Scan for the cell matching the given text and deliver its (x, y) coordinate at center. 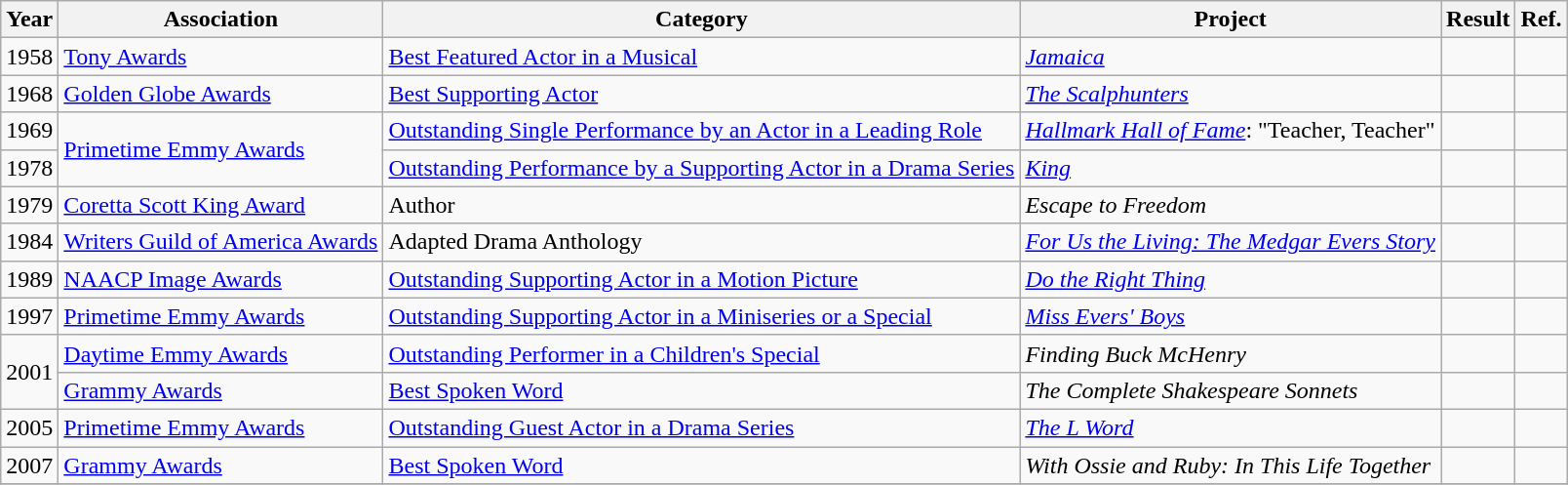
Outstanding Supporting Actor in a Motion Picture (702, 279)
King (1231, 168)
Outstanding Single Performance by an Actor in a Leading Role (702, 131)
The Scalphunters (1231, 94)
1989 (29, 279)
Escape to Freedom (1231, 205)
The Complete Shakespeare Sonnets (1231, 390)
1984 (29, 242)
1997 (29, 316)
1958 (29, 57)
1978 (29, 168)
1968 (29, 94)
The L Word (1231, 427)
Outstanding Performance by a Supporting Actor in a Drama Series (702, 168)
Adapted Drama Anthology (702, 242)
2005 (29, 427)
Finding Buck McHenry (1231, 353)
2007 (29, 465)
Outstanding Guest Actor in a Drama Series (702, 427)
Miss Evers' Boys (1231, 316)
Ref. (1541, 20)
Writers Guild of America Awards (220, 242)
Result (1478, 20)
Project (1231, 20)
1979 (29, 205)
Outstanding Supporting Actor in a Miniseries or a Special (702, 316)
Category (702, 20)
NAACP Image Awards (220, 279)
Tony Awards (220, 57)
Daytime Emmy Awards (220, 353)
Jamaica (1231, 57)
Author (702, 205)
1969 (29, 131)
Do the Right Thing (1231, 279)
Coretta Scott King Award (220, 205)
Year (29, 20)
Golden Globe Awards (220, 94)
With Ossie and Ruby: In This Life Together (1231, 465)
Best Supporting Actor (702, 94)
For Us the Living: The Medgar Evers Story (1231, 242)
Association (220, 20)
Outstanding Performer in a Children's Special (702, 353)
2001 (29, 372)
Best Featured Actor in a Musical (702, 57)
Hallmark Hall of Fame: "Teacher, Teacher" (1231, 131)
